Search for the cell housing the specified text and yield its (x, y) center coordinate. 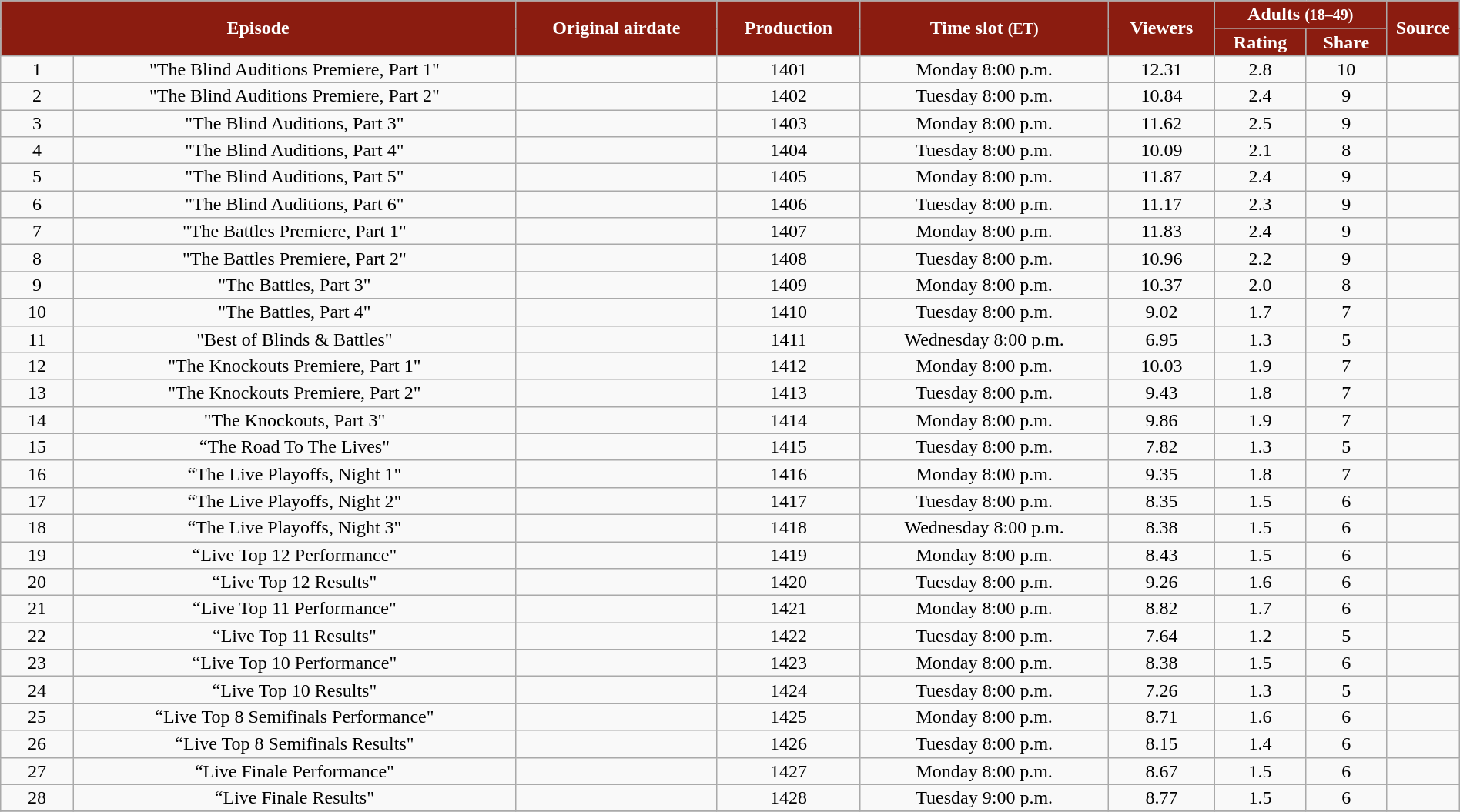
"Best of Blinds & Battles" (294, 339)
9.35 (1161, 474)
10.37 (1161, 285)
"The Knockouts Premiere, Part 2" (294, 393)
7.64 (1161, 636)
“Live Top 10 Results" (294, 690)
Episode (259, 28)
1427 (789, 771)
22 (37, 636)
1426 (789, 743)
11.87 (1161, 177)
Adults (18–49) (1301, 15)
10.96 (1161, 259)
"The Blind Auditions, Part 4" (294, 151)
1423 (789, 663)
"The Knockouts, Part 3" (294, 420)
26 (37, 743)
12.31 (1161, 69)
8.43 (1161, 556)
16 (37, 474)
1418 (789, 528)
23 (37, 663)
2.2 (1260, 259)
“Live Finale Results" (294, 797)
3 (37, 123)
24 (37, 690)
1408 (789, 259)
7.26 (1161, 690)
“Live Top 8 Semifinals Results" (294, 743)
27 (37, 771)
“Live Top 12 Results" (294, 582)
1415 (789, 446)
19 (37, 556)
Share (1346, 42)
2 (37, 95)
28 (37, 797)
12 (37, 366)
8.67 (1161, 771)
11.17 (1161, 205)
8.15 (1161, 743)
21 (37, 610)
8.71 (1161, 717)
8.82 (1161, 610)
9.26 (1161, 582)
1413 (789, 393)
1425 (789, 717)
1417 (789, 500)
1411 (789, 339)
1401 (789, 69)
“The Live Playoffs, Night 3" (294, 528)
1416 (789, 474)
1422 (789, 636)
8.35 (1161, 500)
"The Battles Premiere, Part 2" (294, 259)
9.02 (1161, 312)
1424 (789, 690)
"The Battles, Part 3" (294, 285)
10.03 (1161, 366)
1402 (789, 95)
Time slot (ET) (984, 28)
1419 (789, 556)
“The Live Playoffs, Night 1" (294, 474)
11 (37, 339)
“Live Finale Performance" (294, 771)
Original airdate (616, 28)
1410 (789, 312)
18 (37, 528)
Production (789, 28)
11.83 (1161, 231)
"The Battles Premiere, Part 1" (294, 231)
6.95 (1161, 339)
13 (37, 393)
"The Knockouts Premiere, Part 1" (294, 366)
1428 (789, 797)
"The Blind Auditions, Part 3" (294, 123)
9.86 (1161, 420)
"The Battles, Part 4" (294, 312)
8.77 (1161, 797)
Viewers (1161, 28)
1.4 (1260, 743)
“Live Top 8 Semifinals Performance" (294, 717)
1407 (789, 231)
“Live Top 11 Performance" (294, 610)
20 (37, 582)
1421 (789, 610)
1.2 (1260, 636)
“Live Top 11 Results" (294, 636)
1414 (789, 420)
10.84 (1161, 95)
“Live Top 10 Performance" (294, 663)
"The Blind Auditions Premiere, Part 1" (294, 69)
2.0 (1260, 285)
10.09 (1161, 151)
“The Road To The Lives" (294, 446)
2.3 (1260, 205)
17 (37, 500)
2.1 (1260, 151)
"The Blind Auditions, Part 6" (294, 205)
1404 (789, 151)
2.5 (1260, 123)
“Live Top 12 Performance" (294, 556)
1409 (789, 285)
7.82 (1161, 446)
14 (37, 420)
Source (1423, 28)
1403 (789, 123)
4 (37, 151)
1412 (789, 366)
"The Blind Auditions Premiere, Part 2" (294, 95)
1420 (789, 582)
2.8 (1260, 69)
1 (37, 69)
11.62 (1161, 123)
9.43 (1161, 393)
1405 (789, 177)
Tuesday 9:00 p.m. (984, 797)
Rating (1260, 42)
1406 (789, 205)
"The Blind Auditions, Part 5" (294, 177)
25 (37, 717)
15 (37, 446)
“The Live Playoffs, Night 2" (294, 500)
